From the cell containing the given text, extract its center point as [X, Y] coordinate. 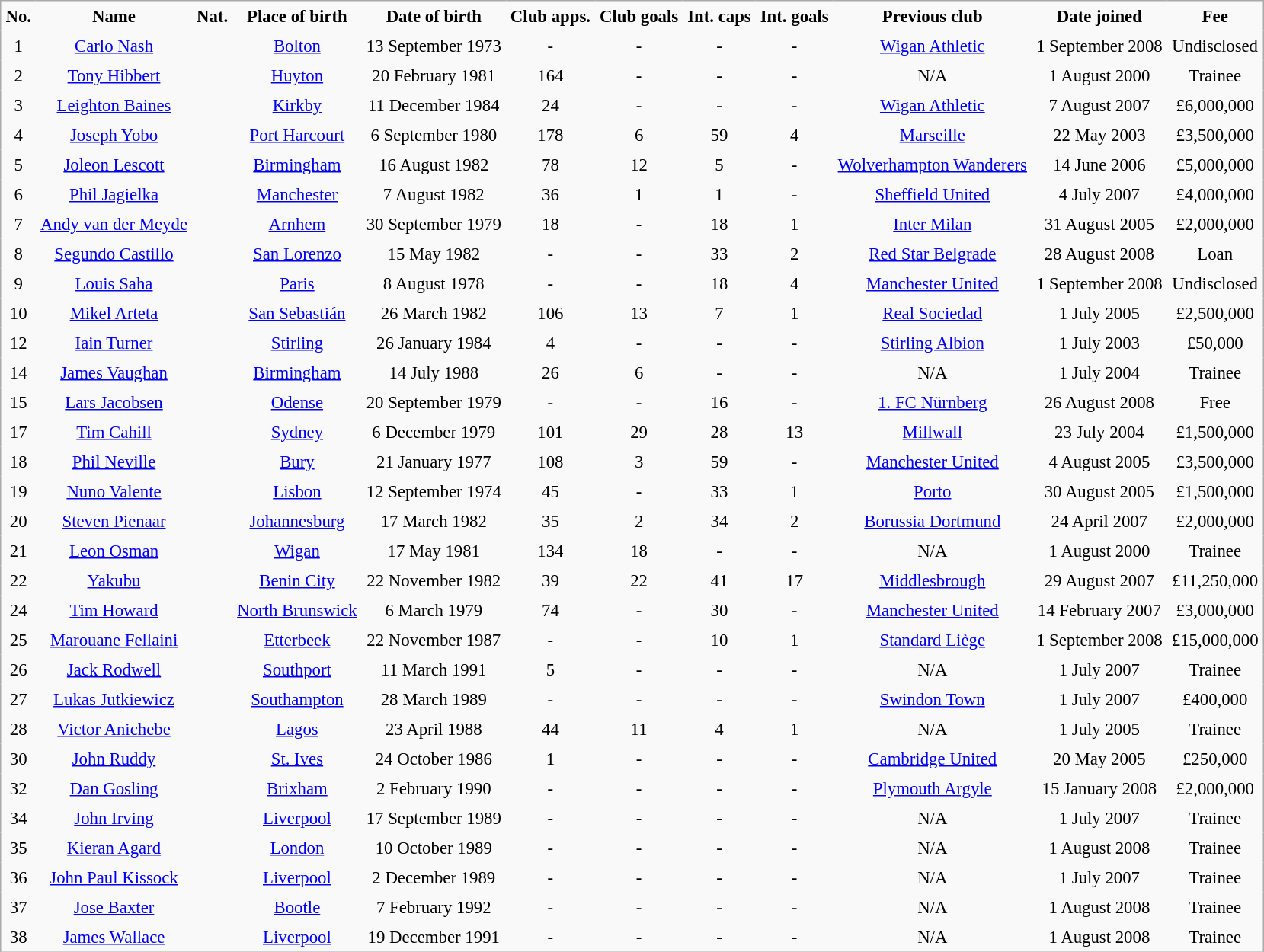
19 December 1991 [434, 937]
Inter Milan [933, 224]
Club goals [638, 16]
Lars Jacobsen [114, 402]
4 August 2005 [1099, 462]
Standard Liège [933, 640]
Jack Rodwell [114, 670]
Nuno Valente [114, 492]
Lagos [297, 730]
17 September 1989 [434, 818]
24 April 2007 [1099, 521]
Southampton [297, 699]
Dan Gosling [114, 789]
106 [550, 314]
13 September 1973 [434, 46]
14 July 1988 [434, 373]
Sheffield United [933, 195]
Huyton [297, 76]
£11,250,000 [1216, 580]
Kirkby [297, 105]
Int. caps [719, 16]
John Irving [114, 818]
22 November 1987 [434, 640]
Etterbeek [297, 640]
Cambridge United [933, 759]
74 [550, 611]
Tim Howard [114, 611]
London [297, 848]
78 [550, 165]
41 [719, 580]
Stirling Albion [933, 343]
£250,000 [1216, 759]
14 [18, 373]
44 [550, 730]
6 September 1980 [434, 136]
Paris [297, 283]
Stirling [297, 343]
15 [18, 402]
28 March 1989 [434, 699]
20 May 2005 [1099, 759]
23 July 2004 [1099, 433]
Borussia Dortmund [933, 521]
7 August 2007 [1099, 105]
9 [18, 283]
31 August 2005 [1099, 224]
Iain Turner [114, 343]
32 [18, 789]
Johannesburg [297, 521]
Nat. [212, 16]
24 October 1986 [434, 759]
Kieran Agard [114, 848]
Victor Anichebe [114, 730]
10 October 1989 [434, 848]
Date of birth [434, 16]
7 February 1992 [434, 908]
Leon Osman [114, 551]
Phil Jagielka [114, 195]
Millwall [933, 433]
29 [638, 433]
£5,000,000 [1216, 165]
26 January 1984 [434, 343]
12 September 1974 [434, 492]
29 August 2007 [1099, 580]
28 August 2008 [1099, 254]
45 [550, 492]
Manchester [297, 195]
£400,000 [1216, 699]
26 March 1982 [434, 314]
8 [18, 254]
Yakubu [114, 580]
Plymouth Argyle [933, 789]
178 [550, 136]
Place of birth [297, 16]
Tim Cahill [114, 433]
23 April 1988 [434, 730]
37 [18, 908]
Marseille [933, 136]
Benin City [297, 580]
Wigan [297, 551]
17 May 1981 [434, 551]
Bootle [297, 908]
John Ruddy [114, 759]
16 [719, 402]
21 January 1977 [434, 462]
Southport [297, 670]
Red Star Belgrade [933, 254]
Joleon Lescott [114, 165]
16 August 1982 [434, 165]
James Vaughan [114, 373]
108 [550, 462]
San Lorenzo [297, 254]
St. Ives [297, 759]
£4,000,000 [1216, 195]
Steven Pienaar [114, 521]
22 May 2003 [1099, 136]
Swindon Town [933, 699]
4 July 2007 [1099, 195]
101 [550, 433]
22 November 1982 [434, 580]
Jose Baxter [114, 908]
1 July 2003 [1099, 343]
Marouane Fellaini [114, 640]
£50,000 [1216, 343]
Louis Saha [114, 283]
Brixham [297, 789]
Carlo Nash [114, 46]
Previous club [933, 16]
15 May 1982 [434, 254]
Arnhem [297, 224]
11 March 1991 [434, 670]
2 December 1989 [434, 877]
Sydney [297, 433]
25 [18, 640]
Lisbon [297, 492]
20 February 1981 [434, 76]
Mikel Arteta [114, 314]
6 December 1979 [434, 433]
21 [18, 551]
20 [18, 521]
Middlesbrough [933, 580]
Fee [1216, 16]
14 June 2006 [1099, 165]
19 [18, 492]
John Paul Kissock [114, 877]
Wolverhampton Wanderers [933, 165]
£15,000,000 [1216, 640]
1. FC Nürnberg [933, 402]
£3,000,000 [1216, 611]
17 March 1982 [434, 521]
San Sebastián [297, 314]
Tony Hibbert [114, 76]
£2,500,000 [1216, 314]
8 August 1978 [434, 283]
14 February 2007 [1099, 611]
134 [550, 551]
30 September 1979 [434, 224]
Odense [297, 402]
1 July 2004 [1099, 373]
Port Harcourt [297, 136]
Lukas Jutkiewicz [114, 699]
164 [550, 76]
30 August 2005 [1099, 492]
James Wallace [114, 937]
Loan [1216, 254]
Int. goals [795, 16]
Leighton Baines [114, 105]
No. [18, 16]
20 September 1979 [434, 402]
Club apps. [550, 16]
Joseph Yobo [114, 136]
Segundo Castillo [114, 254]
15 January 2008 [1099, 789]
Name [114, 16]
Bolton [297, 46]
2 February 1990 [434, 789]
27 [18, 699]
Free [1216, 402]
Phil Neville [114, 462]
38 [18, 937]
11 [638, 730]
26 August 2008 [1099, 402]
7 August 1982 [434, 195]
£6,000,000 [1216, 105]
6 March 1979 [434, 611]
Bury [297, 462]
Porto [933, 492]
Andy van der Meyde [114, 224]
Real Sociedad [933, 314]
North Brunswick [297, 611]
11 December 1984 [434, 105]
Date joined [1099, 16]
39 [550, 580]
